From the cell containing the given text, extract its center point as (X, Y) coordinate. 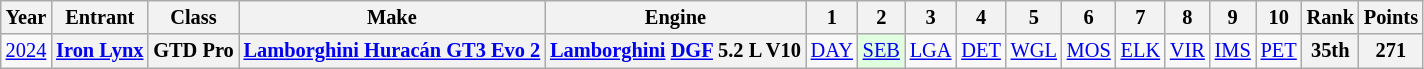
Points (1391, 17)
4 (980, 17)
7 (1140, 17)
5 (1034, 17)
DET (980, 51)
1 (832, 17)
2024 (26, 51)
Entrant (100, 17)
WGL (1034, 51)
PET (1279, 51)
ELK (1140, 51)
VIR (1188, 51)
8 (1188, 17)
IMS (1233, 51)
3 (931, 17)
LGA (931, 51)
SEB (882, 51)
6 (1089, 17)
Make (392, 17)
Class (193, 17)
MOS (1089, 51)
10 (1279, 17)
2 (882, 17)
Iron Lynx (100, 51)
Rank (1330, 17)
Lamborghini Huracán GT3 Evo 2 (392, 51)
Year (26, 17)
Engine (676, 17)
GTD Pro (193, 51)
271 (1391, 51)
Lamborghini DGF 5.2 L V10 (676, 51)
DAY (832, 51)
35th (1330, 51)
9 (1233, 17)
